Pinpoint the cell where the given text exists, returning its (x, y) midpoint coordinate. 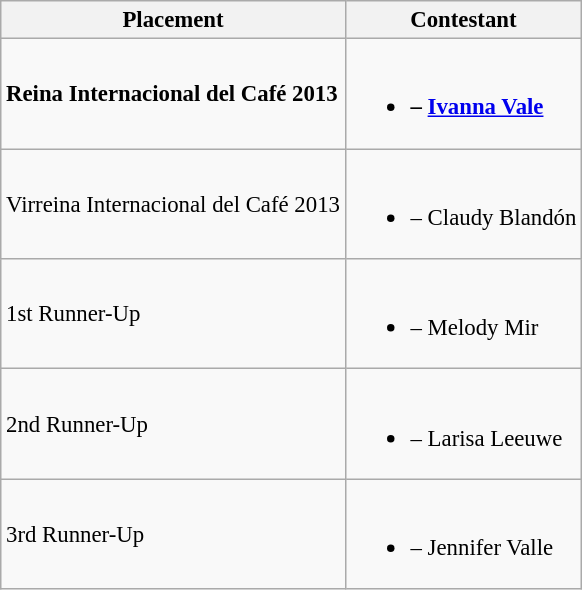
Virreina Internacional del Café 2013 (173, 204)
Contestant (463, 20)
– Claudy Blandón (463, 204)
2nd Runner-Up (173, 424)
Reina Internacional del Café 2013 (173, 94)
– Jennifer Valle (463, 534)
1st Runner-Up (173, 314)
– Larisa Leeuwe (463, 424)
– Melody Mir (463, 314)
3rd Runner-Up (173, 534)
– Ivanna Vale (463, 94)
Placement (173, 20)
